Find where the given text appears and provide that cell's center as (X, Y) coordinate. 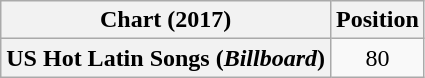
Position (378, 20)
Chart (2017) (166, 20)
US Hot Latin Songs (Billboard) (166, 58)
80 (378, 58)
